Detect which cell encompasses the target text, then output its [X, Y] center coordinate. 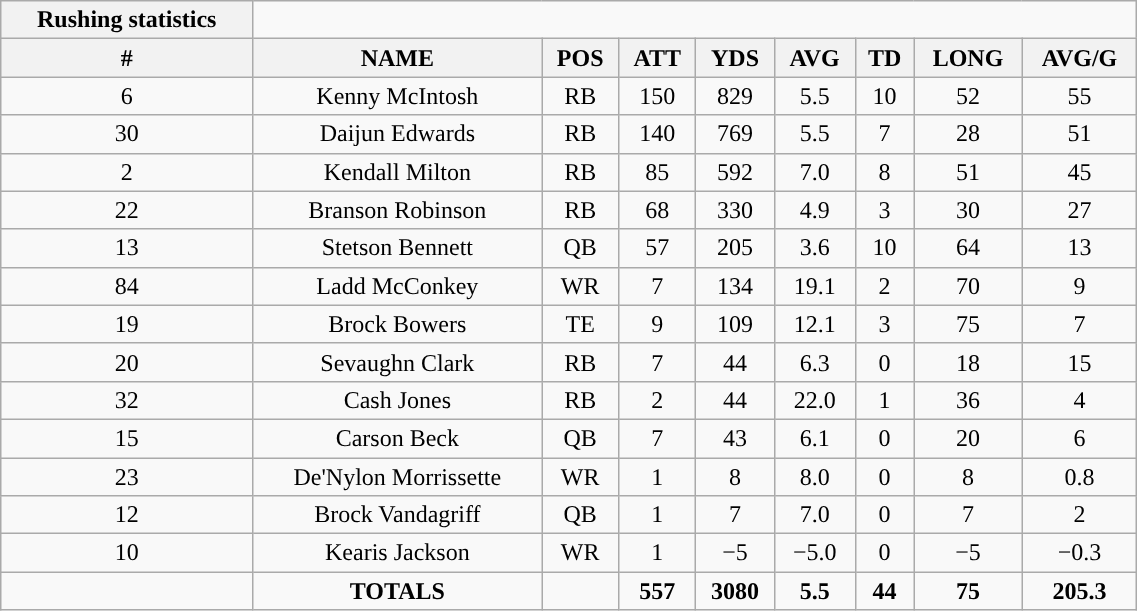
Rushing statistics [127, 20]
6.3 [814, 362]
6.1 [814, 438]
85 [657, 172]
12 [127, 515]
4.9 [814, 210]
45 [1080, 172]
150 [657, 96]
70 [968, 286]
Cash Jones [398, 400]
205 [735, 248]
22.0 [814, 400]
3080 [735, 591]
32 [127, 400]
Brock Bowers [398, 324]
23 [127, 477]
De'Nylon Morrissette [398, 477]
TD [884, 58]
829 [735, 96]
19.1 [814, 286]
Kenny McIntosh [398, 96]
4 [1080, 400]
Sevaughn Clark [398, 362]
55 [1080, 96]
19 [127, 324]
Branson Robinson [398, 210]
0.8 [1080, 477]
330 [735, 210]
43 [735, 438]
22 [127, 210]
68 [657, 210]
205.3 [1080, 591]
28 [968, 134]
Daijun Edwards [398, 134]
557 [657, 591]
52 [968, 96]
64 [968, 248]
592 [735, 172]
84 [127, 286]
TOTALS [398, 591]
12.1 [814, 324]
Stetson Bennett [398, 248]
109 [735, 324]
8.0 [814, 477]
LONG [968, 58]
# [127, 58]
−0.3 [1080, 553]
140 [657, 134]
Kearis Jackson [398, 553]
3.6 [814, 248]
769 [735, 134]
18 [968, 362]
36 [968, 400]
134 [735, 286]
Carson Beck [398, 438]
ATT [657, 58]
27 [1080, 210]
AVG/G [1080, 58]
Ladd McConkey [398, 286]
57 [657, 248]
NAME [398, 58]
Kendall Milton [398, 172]
−5.0 [814, 553]
YDS [735, 58]
TE [580, 324]
POS [580, 58]
AVG [814, 58]
Brock Vandagriff [398, 515]
